Pinpoint the cell where the given text exists, returning its [X, Y] midpoint coordinate. 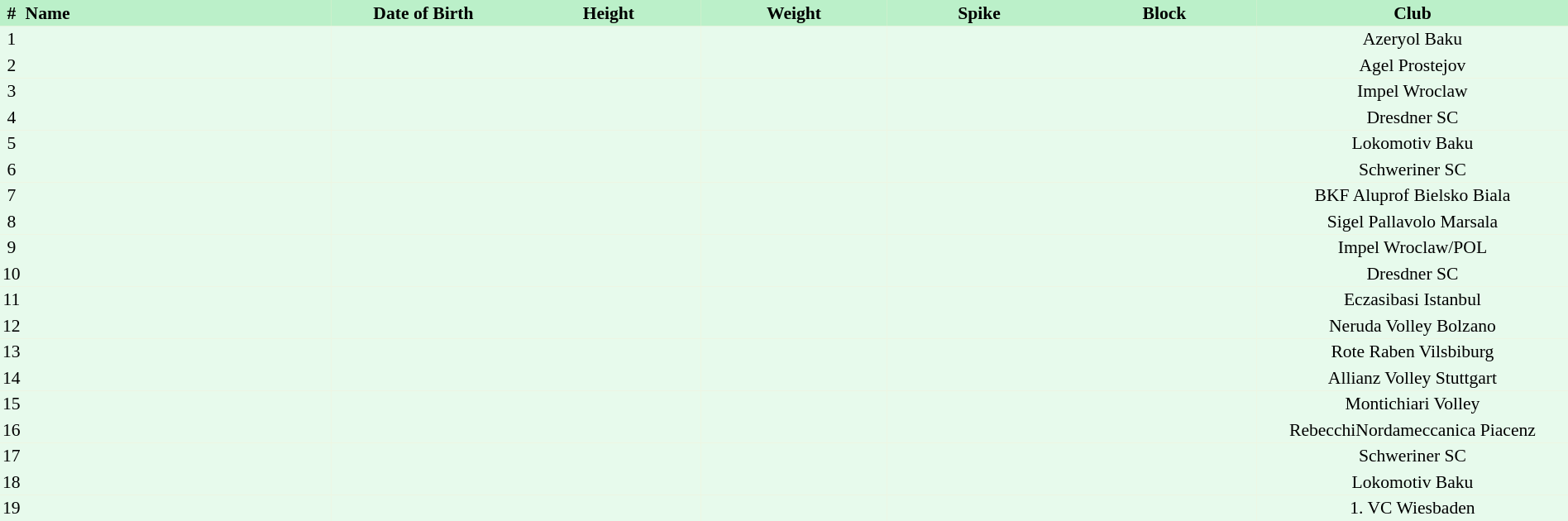
17 [12, 456]
14 [12, 378]
Agel Prostejov [1413, 65]
7 [12, 195]
8 [12, 222]
Date of Birth [423, 13]
Allianz Volley Stuttgart [1413, 378]
4 [12, 117]
18 [12, 482]
16 [12, 430]
Name [177, 13]
9 [12, 248]
5 [12, 144]
13 [12, 352]
1. VC Wiesbaden [1413, 508]
3 [12, 91]
6 [12, 170]
Sigel Pallavolo Marsala [1413, 222]
1 [12, 40]
15 [12, 404]
Montichiari Volley [1413, 404]
12 [12, 326]
Impel Wroclaw [1413, 91]
# [12, 13]
Azeryol Baku [1413, 40]
Block [1164, 13]
Neruda Volley Bolzano [1413, 326]
Club [1413, 13]
Rote Raben Vilsbiburg [1413, 352]
Spike [979, 13]
2 [12, 65]
RebecchiNordameccanica Piacenz [1413, 430]
11 [12, 299]
Weight [794, 13]
10 [12, 274]
Impel Wroclaw/POL [1413, 248]
Eczasibasi Istanbul [1413, 299]
Height [609, 13]
BKF Aluprof Bielsko Biala [1413, 195]
19 [12, 508]
